Search for the cell housing the specified text and yield its (X, Y) center coordinate. 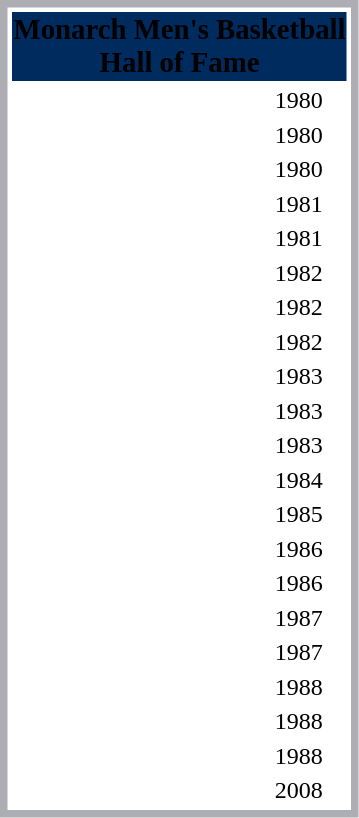
2008 (168, 791)
1984 (168, 480)
Monarch Men's BasketballHall of Fame (180, 46)
1985 (168, 515)
